For the text-containing cell, return its midpoint in (x, y) coordinate format. 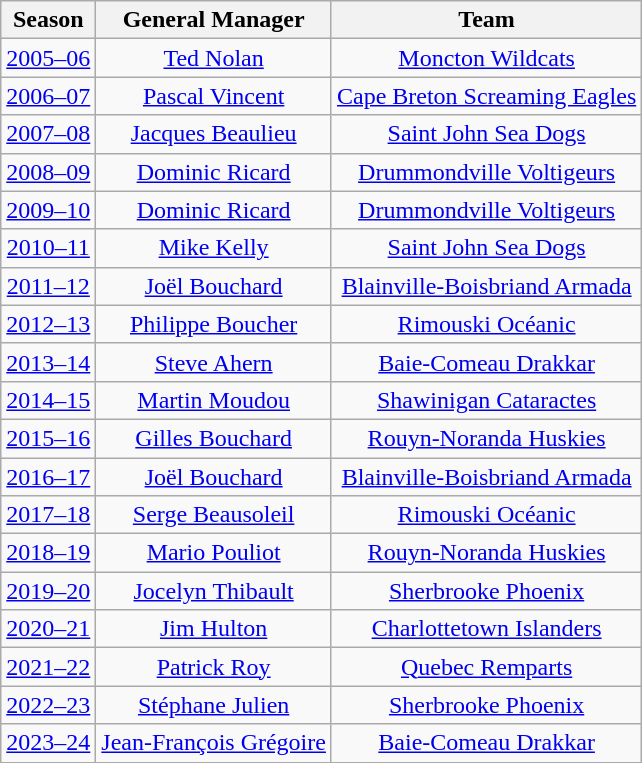
2014–15 (48, 400)
Jean-François Grégoire (214, 743)
2005–06 (48, 58)
Cape Breton Screaming Eagles (486, 96)
2010–11 (48, 248)
Philippe Boucher (214, 324)
Jim Hulton (214, 629)
2008–09 (48, 172)
Jacques Beaulieu (214, 134)
Martin Moudou (214, 400)
2009–10 (48, 210)
2022–23 (48, 705)
2011–12 (48, 286)
2017–18 (48, 515)
2018–19 (48, 553)
Charlottetown Islanders (486, 629)
2013–14 (48, 362)
Jocelyn Thibault (214, 591)
Mario Pouliot (214, 553)
2007–08 (48, 134)
Stéphane Julien (214, 705)
2020–21 (48, 629)
General Manager (214, 20)
2006–07 (48, 96)
Pascal Vincent (214, 96)
Patrick Roy (214, 667)
2021–22 (48, 667)
Season (48, 20)
2023–24 (48, 743)
2012–13 (48, 324)
2015–16 (48, 438)
Serge Beausoleil (214, 515)
Moncton Wildcats (486, 58)
2019–20 (48, 591)
Steve Ahern (214, 362)
Ted Nolan (214, 58)
Mike Kelly (214, 248)
Shawinigan Cataractes (486, 400)
Quebec Remparts (486, 667)
Team (486, 20)
2016–17 (48, 477)
Gilles Bouchard (214, 438)
